Search for the cell housing the specified text and yield its [X, Y] center coordinate. 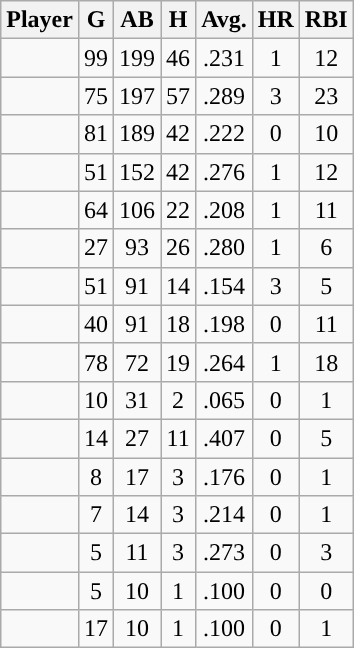
57 [178, 96]
23 [326, 96]
2 [178, 400]
75 [96, 96]
G [96, 20]
.273 [224, 553]
.222 [224, 134]
.280 [224, 248]
.154 [224, 286]
.289 [224, 96]
189 [138, 134]
46 [178, 58]
.231 [224, 58]
.208 [224, 210]
93 [138, 248]
.276 [224, 172]
.176 [224, 477]
199 [138, 58]
6 [326, 248]
26 [178, 248]
106 [138, 210]
22 [178, 210]
78 [96, 362]
AB [138, 20]
8 [96, 477]
.264 [224, 362]
RBI [326, 20]
.407 [224, 438]
Avg. [224, 20]
31 [138, 400]
HR [276, 20]
7 [96, 515]
64 [96, 210]
Player [40, 20]
99 [96, 58]
152 [138, 172]
81 [96, 134]
H [178, 20]
.214 [224, 515]
40 [96, 324]
.198 [224, 324]
.065 [224, 400]
72 [138, 362]
197 [138, 96]
19 [178, 362]
